From the cell containing the given text, extract its center point as [X, Y] coordinate. 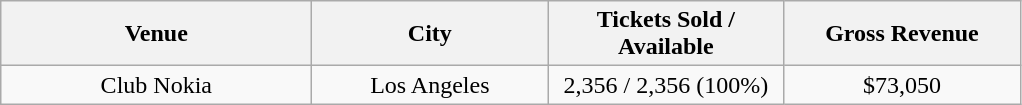
Club Nokia [156, 85]
2,356 / 2,356 (100%) [666, 85]
Los Angeles [430, 85]
$73,050 [902, 85]
Venue [156, 34]
City [430, 34]
Gross Revenue [902, 34]
Tickets Sold / Available [666, 34]
